For the text-containing cell, return its midpoint in (X, Y) coordinate format. 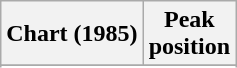
Peak position (189, 34)
Chart (1985) (72, 34)
